Locate the cell with the specified text and output its [x, y] center coordinate. 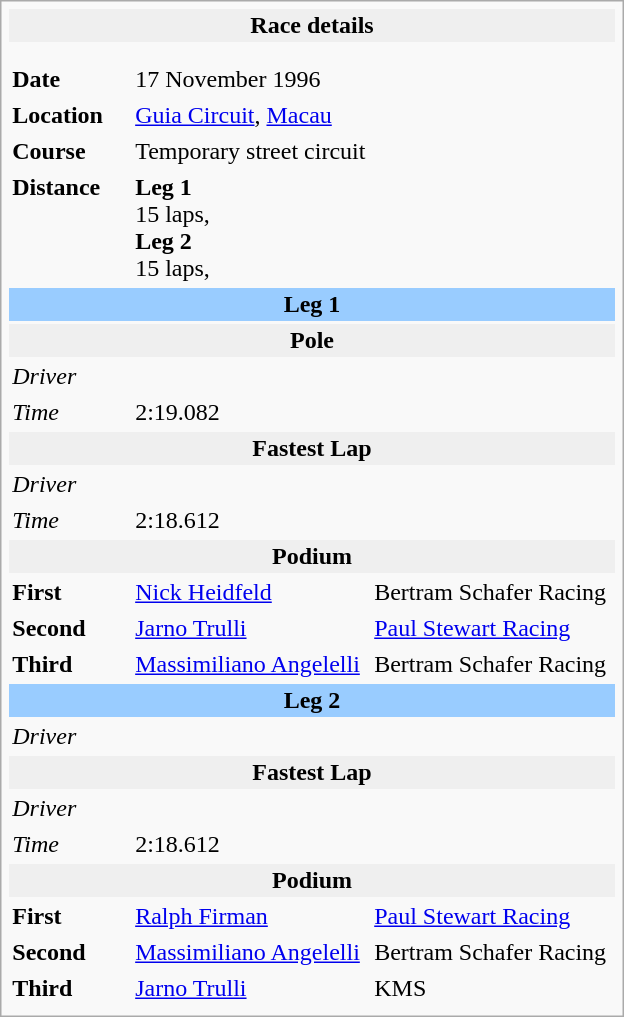
Leg 115 laps, Leg 215 laps, [374, 228]
2:19.082 [374, 412]
Distance [69, 228]
Ralph Firman [250, 916]
Leg 2 [312, 700]
Course [69, 152]
Date [69, 80]
17 November 1996 [250, 80]
KMS [493, 988]
Pole [312, 340]
Nick Heidfeld [250, 592]
Leg 1 [312, 304]
Temporary street circuit [374, 152]
Location [69, 116]
Guia Circuit, Macau [374, 116]
Race details [312, 26]
